For the text-containing cell, return its midpoint in (X, Y) coordinate format. 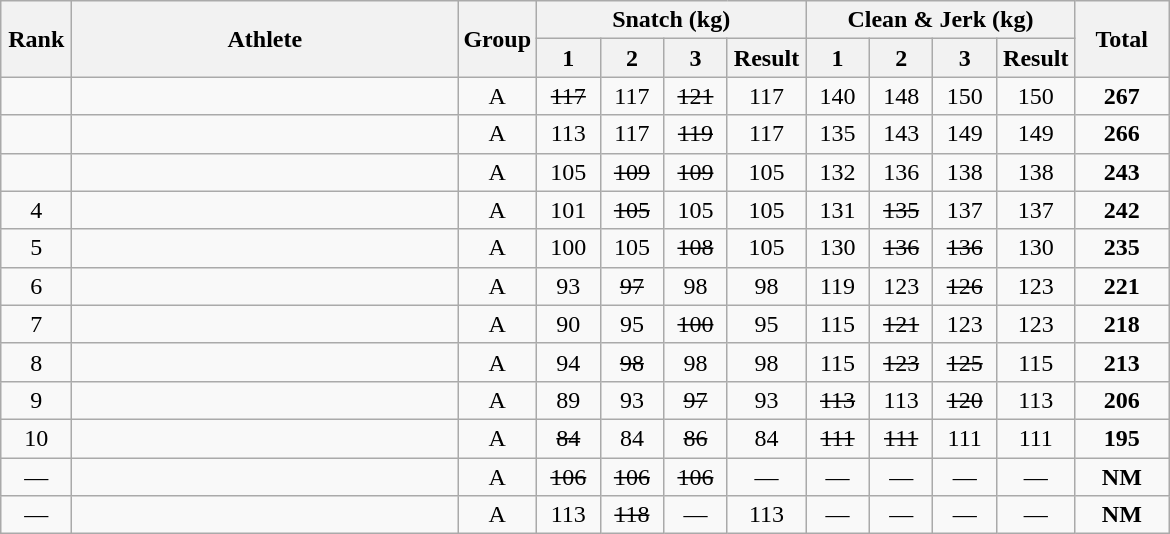
Rank (36, 39)
Athlete (265, 39)
118 (632, 515)
131 (838, 210)
108 (696, 248)
140 (838, 96)
101 (569, 210)
7 (36, 324)
4 (36, 210)
90 (569, 324)
213 (1122, 362)
218 (1122, 324)
148 (901, 96)
Group (498, 39)
94 (569, 362)
243 (1122, 172)
120 (965, 400)
86 (696, 438)
89 (569, 400)
Clean & Jerk (kg) (940, 20)
5 (36, 248)
6 (36, 286)
8 (36, 362)
143 (901, 134)
Snatch (kg) (672, 20)
235 (1122, 248)
267 (1122, 96)
Total (1122, 39)
10 (36, 438)
221 (1122, 286)
266 (1122, 134)
9 (36, 400)
126 (965, 286)
125 (965, 362)
206 (1122, 400)
242 (1122, 210)
195 (1122, 438)
132 (838, 172)
